For the text-containing cell, return its midpoint in [X, Y] coordinate format. 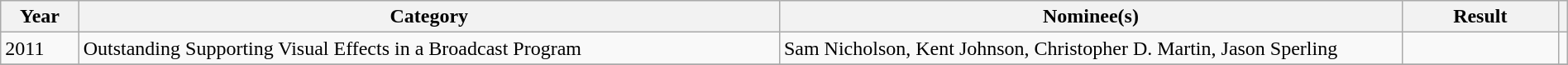
Sam Nicholson, Kent Johnson, Christopher D. Martin, Jason Sperling [1090, 48]
Year [40, 17]
Result [1480, 17]
2011 [40, 48]
Category [428, 17]
Outstanding Supporting Visual Effects in a Broadcast Program [428, 48]
Nominee(s) [1090, 17]
